Determine the [x, y] coordinate at the center of the cell enclosing the given text.  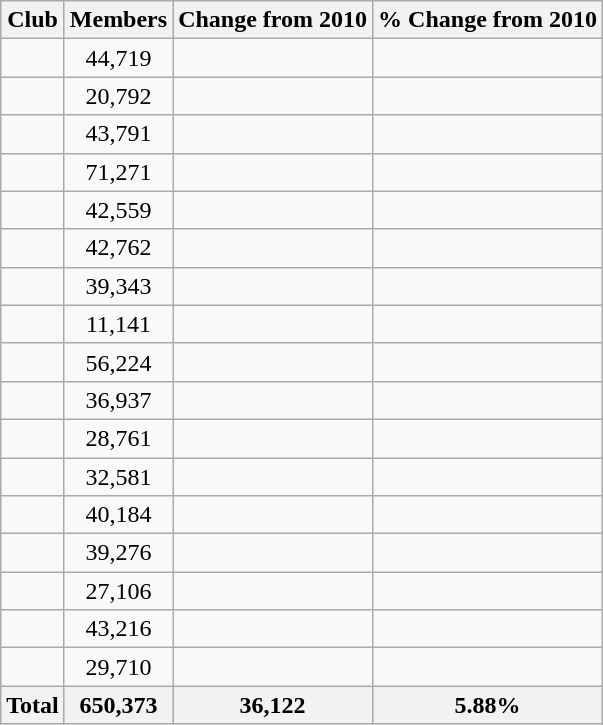
40,184 [118, 515]
650,373 [118, 705]
5.88% [488, 705]
42,559 [118, 210]
42,762 [118, 248]
56,224 [118, 362]
36,122 [273, 705]
Club [33, 20]
20,792 [118, 96]
Change from 2010 [273, 20]
39,276 [118, 553]
29,710 [118, 667]
71,271 [118, 172]
43,791 [118, 134]
Total [33, 705]
32,581 [118, 477]
44,719 [118, 58]
43,216 [118, 629]
28,761 [118, 438]
Members [118, 20]
% Change from 2010 [488, 20]
39,343 [118, 286]
36,937 [118, 400]
11,141 [118, 324]
27,106 [118, 591]
